Determine the [X, Y] coordinate at the center of the cell enclosing the given text.  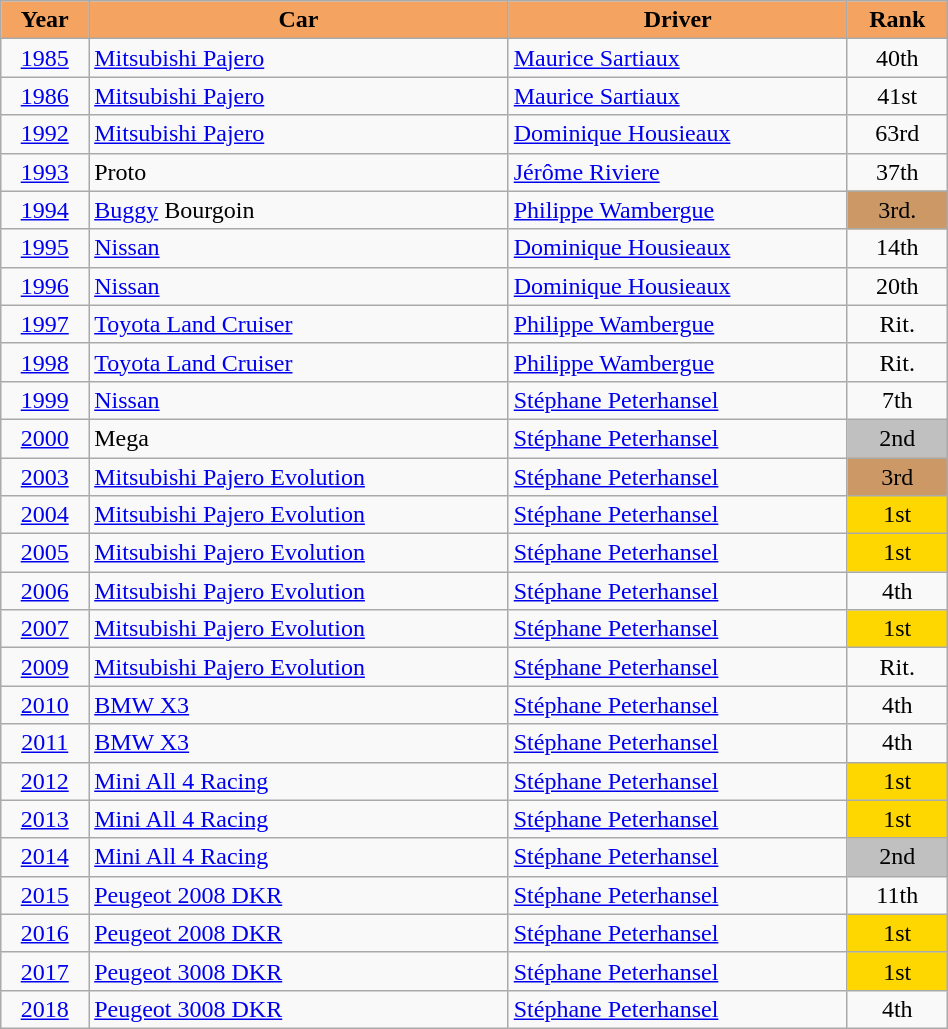
2018 [45, 1009]
2014 [45, 857]
2007 [45, 629]
1992 [45, 134]
Year [45, 20]
Jérôme Riviere [678, 172]
2000 [45, 438]
2004 [45, 515]
2015 [45, 895]
1997 [45, 324]
Rank [897, 20]
1993 [45, 172]
40th [897, 58]
20th [897, 286]
1996 [45, 286]
1999 [45, 400]
2017 [45, 971]
2013 [45, 819]
Car [299, 20]
Proto [299, 172]
1985 [45, 58]
11th [897, 895]
14th [897, 248]
7th [897, 400]
2003 [45, 477]
2005 [45, 553]
1986 [45, 96]
37th [897, 172]
Buggy Bourgoin [299, 210]
2006 [45, 591]
1994 [45, 210]
2009 [45, 667]
Mega [299, 438]
3rd. [897, 210]
41st [897, 96]
63rd [897, 134]
Driver [678, 20]
1998 [45, 362]
2016 [45, 933]
2012 [45, 781]
2011 [45, 743]
3rd [897, 477]
2010 [45, 705]
1995 [45, 248]
